Detect which cell encompasses the target text, then output its (x, y) center coordinate. 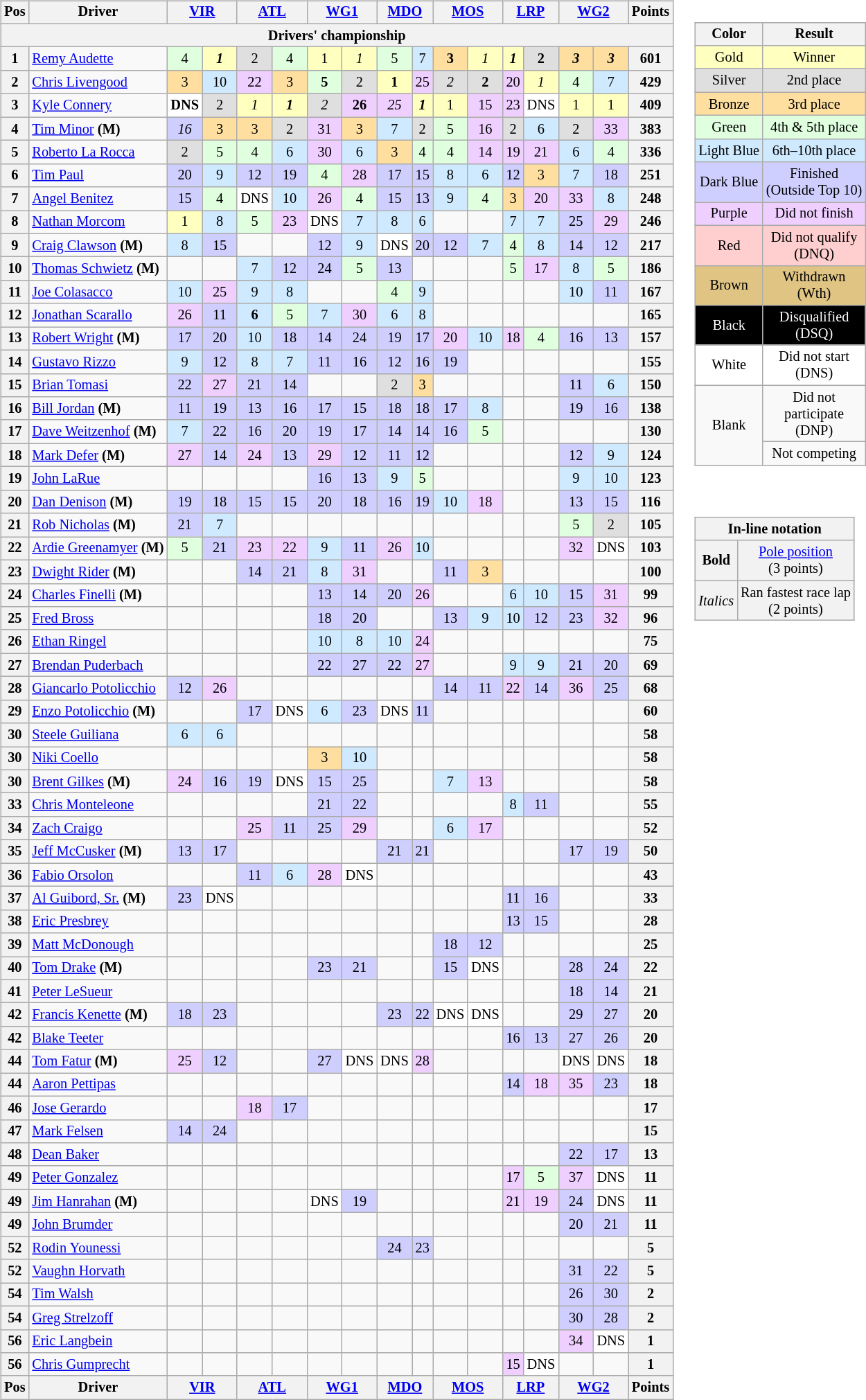
68 (651, 689)
Ran fastest race lap(2 points) (795, 601)
Fred Bross (98, 619)
167 (651, 292)
116 (651, 502)
Did not finish (814, 214)
Bronze (729, 104)
Disqualified(DSQ) (814, 326)
Did notparticipate(DNP) (814, 414)
Tom Drake (M) (98, 968)
Bold (716, 560)
2nd place (814, 80)
47 (15, 1131)
Color (729, 34)
99 (651, 595)
Ethan Ringel (98, 641)
4th & 5th place (814, 127)
Gold (729, 57)
Rob Nicholas (M) (98, 525)
Nathan Morcom (98, 222)
Thomas Schwietz (M) (98, 269)
429 (651, 82)
Dwight Rider (M) (98, 571)
Finished(Outside Top 10) (814, 182)
Enzo Potolicchio (M) (98, 711)
Roberto La Rocca (98, 152)
Did not start(DNS) (814, 365)
Tom Fatur (M) (98, 1061)
Matt McDonough (98, 945)
Black (729, 326)
Chris Gumprecht (98, 1365)
138 (651, 409)
Not competing (814, 454)
Tim Walsh (98, 1295)
Blank (729, 425)
41 (15, 991)
Did not qualify(DNQ) (814, 245)
336 (651, 152)
Tim Paul (98, 175)
Mark Defer (M) (98, 455)
White (729, 365)
Brendan Puderbach (98, 665)
Jim Hanrahan (M) (98, 1201)
Zach Craigo (98, 829)
Vaughn Horvath (98, 1271)
43 (651, 875)
Pole position(3 points) (795, 560)
Joe Colasacco (98, 292)
40 (15, 968)
248 (651, 199)
601 (651, 59)
Steele Guiliana (98, 735)
3rd place (814, 104)
Jeff McCusker (M) (98, 851)
Kyle Connery (98, 105)
217 (651, 245)
50 (651, 851)
Ardie Greenamyer (M) (98, 549)
246 (651, 222)
Remy Audette (98, 59)
Robert Wright (M) (98, 339)
Aaron Pettipas (98, 1085)
Craig Clawson (M) (98, 245)
Winner (814, 57)
Eric Langbein (98, 1341)
96 (651, 619)
69 (651, 665)
38 (15, 921)
39 (15, 945)
383 (651, 129)
48 (15, 1155)
Charles Finelli (M) (98, 595)
46 (15, 1108)
Francis Kenette (M) (98, 1015)
Withdrawn(Wth) (814, 285)
Chris Monteleone (98, 805)
165 (651, 315)
Result (814, 34)
Tim Minor (M) (98, 129)
Drivers' championship (337, 35)
Al Guibord, Sr. (M) (98, 898)
Chris Livengood (98, 82)
Silver (729, 80)
Italics (716, 601)
Dean Baker (98, 1155)
Fabio Orsolon (98, 875)
Greg Strelzoff (98, 1318)
100 (651, 571)
155 (651, 362)
123 (651, 479)
75 (651, 641)
Jonathan Scarallo (98, 315)
Purple (729, 214)
124 (651, 455)
Dave Weitzenhof (M) (98, 432)
Eric Presbrey (98, 921)
Niki Coello (98, 759)
186 (651, 269)
Dan Denison (M) (98, 502)
Gustavo Rizzo (98, 362)
6th–10th place (814, 150)
Brian Tomasi (98, 385)
130 (651, 432)
Red (729, 245)
Giancarlo Potolicchio (98, 689)
John Brumder (98, 1225)
Jose Gerardo (98, 1108)
Peter LeSueur (98, 991)
157 (651, 339)
Brent Gilkes (M) (98, 781)
Bill Jordan (M) (98, 409)
55 (651, 805)
150 (651, 385)
251 (651, 175)
Rodin Younessi (98, 1248)
Light Blue (729, 150)
Blake Teeter (98, 1038)
Dark Blue (729, 182)
Brown (729, 285)
Peter Gonzalez (98, 1178)
409 (651, 105)
Green (729, 127)
103 (651, 549)
Mark Felsen (98, 1131)
In-line notation (775, 529)
105 (651, 525)
60 (651, 711)
John LaRue (98, 479)
Angel Benitez (98, 199)
